Determine the (X, Y) coordinate at the center of the cell enclosing the given text.  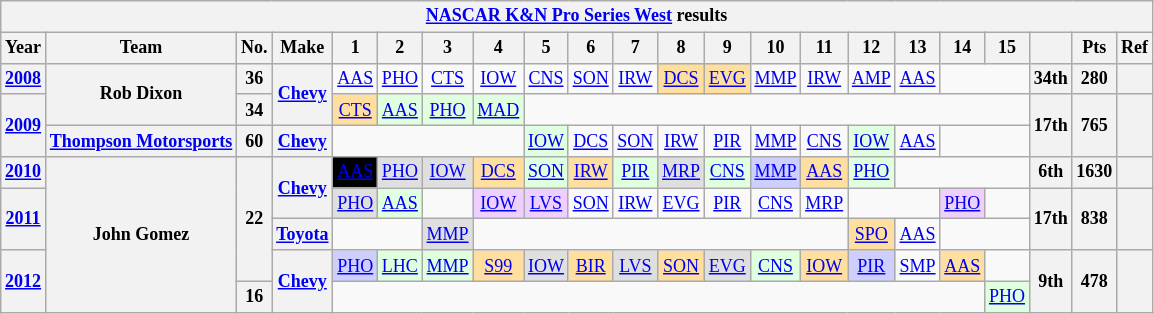
7 (636, 48)
Toyota (302, 234)
36 (254, 78)
2 (400, 48)
2011 (24, 219)
5 (546, 48)
9th (1050, 281)
8 (682, 48)
SMP (918, 266)
John Gomez (140, 235)
13 (918, 48)
NASCAR K&N Pro Series West results (577, 16)
9 (727, 48)
10 (776, 48)
BIR (590, 266)
765 (1094, 125)
2009 (24, 125)
34 (254, 110)
No. (254, 48)
478 (1094, 281)
4 (498, 48)
MAD (498, 110)
2012 (24, 281)
280 (1094, 78)
Year (24, 48)
Team (140, 48)
60 (254, 140)
Pts (1094, 48)
11 (824, 48)
22 (254, 220)
AMP (872, 78)
12 (872, 48)
Make (302, 48)
34th (1050, 78)
14 (962, 48)
838 (1094, 219)
Rob Dixon (140, 94)
2010 (24, 172)
Ref (1135, 48)
3 (448, 48)
1 (356, 48)
16 (254, 296)
S99 (498, 266)
2008 (24, 78)
15 (1008, 48)
6 (590, 48)
1630 (1094, 172)
SPO (872, 234)
6th (1050, 172)
Thompson Motorsports (140, 140)
LHC (400, 266)
